Detect which cell encompasses the target text, then output its [X, Y] center coordinate. 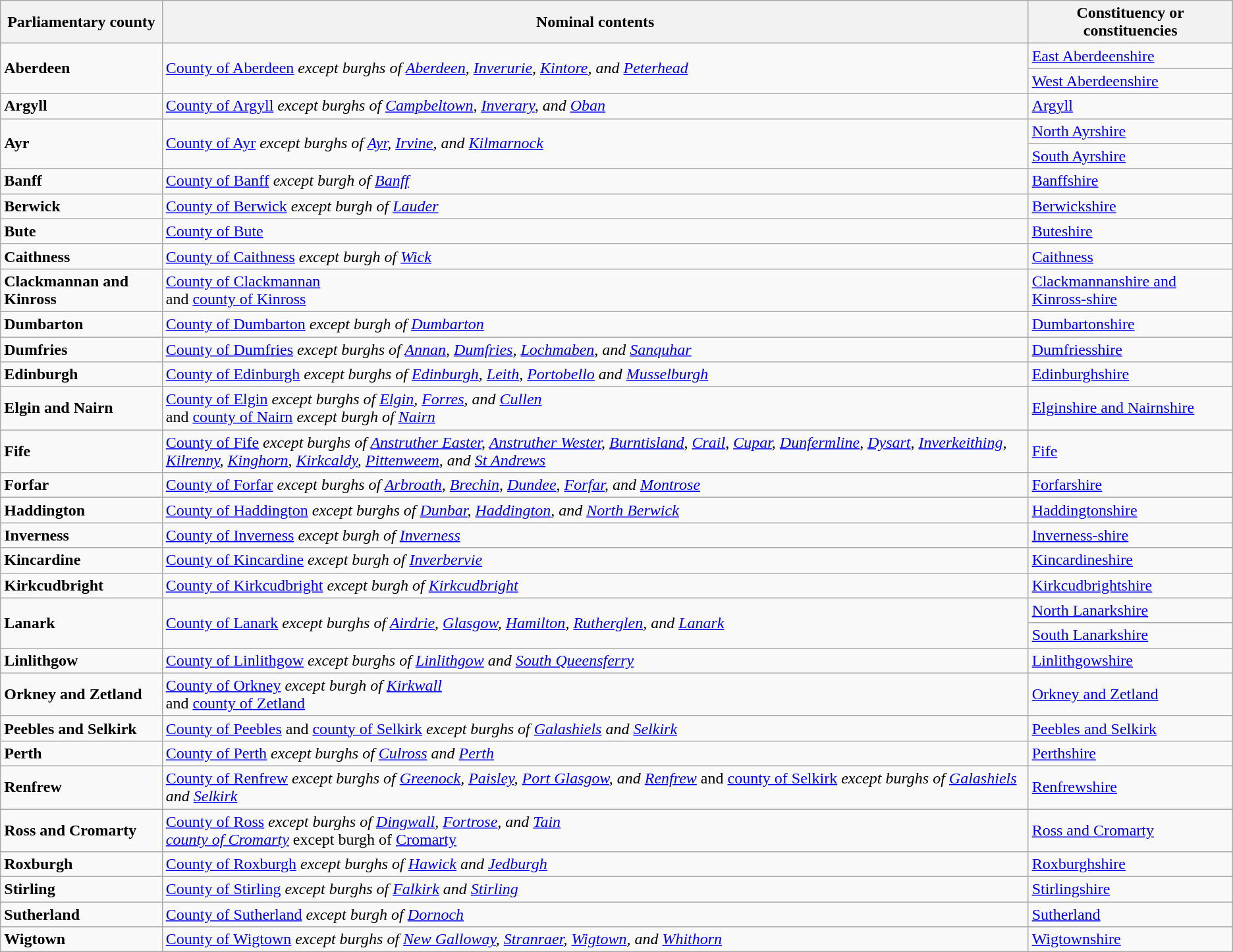
Elgin and Nairn [82, 408]
Ayr [82, 144]
County of Berwick except burgh of Lauder [595, 206]
West Aberdeenshire [1130, 81]
County of Kincardine except burgh of Inverbervie [595, 560]
County of Aberdeen except burghs of Aberdeen, Inverurie, Kintore, and Peterhead [595, 68]
County of Haddington except burghs of Dunbar, Haddington, and North Berwick [595, 510]
North Lanarkshire [1130, 610]
County of Dumbarton except burgh of Dumbarton [595, 324]
Stirling [82, 889]
Lanark [82, 623]
County of Ayr except burghs of Ayr, Irvine, and Kilmarnock [595, 144]
Dumfries [82, 350]
South Ayrshire [1130, 156]
County of Orkney except burgh of Kirkwall and county of Zetland [595, 694]
Kirkcudbrightshire [1130, 585]
County of Perth except burghs of Culross and Perth [595, 753]
County of Sutherland except burgh of Dornoch [595, 914]
County of Kirkcudbright except burgh of Kirkcudbright [595, 585]
County of Banff except burgh of Banff [595, 181]
Haddingtonshire [1130, 510]
Roxburgh [82, 864]
County of Forfar except burghs of Arbroath, Brechin, Dundee, Forfar, and Montrose [595, 485]
Perthshire [1130, 753]
County of Bute [595, 231]
Dumbartonshire [1130, 324]
Banff [82, 181]
Constituency or constituencies [1130, 22]
County of Lanark except burghs of Airdrie, Glasgow, Hamilton, Rutherglen, and Lanark [595, 623]
Aberdeen [82, 68]
Roxburghshire [1130, 864]
Forfarshire [1130, 485]
Wigtown [82, 939]
Linlithgowshire [1130, 660]
Parliamentary county [82, 22]
Renfrewshire [1130, 787]
Elginshire and Nairnshire [1130, 408]
Perth [82, 753]
County of Renfrew except burghs of Greenock, Paisley, Port Glasgow, and Renfrew and county of Selkirk except burghs of Galashiels and Selkirk [595, 787]
County of Stirling except burghs of Falkirk and Stirling [595, 889]
County of Ross except burghs of Dingwall, Fortrose, and Tain county of Cromarty except burgh of Cromarty [595, 830]
Wigtownshire [1130, 939]
South Lanarkshire [1130, 635]
East Aberdeenshire [1130, 56]
Inverness-shire [1130, 535]
County of Peebles and county of Selkirk except burghs of Galashiels and Selkirk [595, 728]
North Ayrshire [1130, 131]
Inverness [82, 535]
Berwickshire [1130, 206]
Kirkcudbright [82, 585]
Dumfriesshire [1130, 350]
Kincardine [82, 560]
County of Dumfries except burghs of Annan, Dumfries, Lochmaben, and Sanquhar [595, 350]
Haddington [82, 510]
County of Roxburgh except burghs of Hawick and Jedburgh [595, 864]
County of Wigtown except burghs of New Galloway, Stranraer, Wigtown, and Whithorn [595, 939]
Edinburghshire [1130, 375]
Nominal contents [595, 22]
Dumbarton [82, 324]
Banffshire [1130, 181]
Bute [82, 231]
Buteshire [1130, 231]
Clackmannan and Kinross [82, 290]
County of Clackmannan and county of Kinross [595, 290]
Stirlingshire [1130, 889]
County of Elgin except burghs of Elgin, Forres, and Cullen and county of Nairn except burgh of Nairn [595, 408]
County of Edinburgh except burghs of Edinburgh, Leith, Portobello and Musselburgh [595, 375]
Linlithgow [82, 660]
Forfar [82, 485]
County of Caithness except burgh of Wick [595, 256]
Berwick [82, 206]
County of Inverness except burgh of Inverness [595, 535]
County of Argyll except burghs of Campbeltown, Inverary, and Oban [595, 106]
Kincardineshire [1130, 560]
Edinburgh [82, 375]
Clackmannanshire and Kinross-shire [1130, 290]
County of Linlithgow except burghs of Linlithgow and South Queensferry [595, 660]
Renfrew [82, 787]
